Determine the [X, Y] coordinate at the center of the cell enclosing the given text.  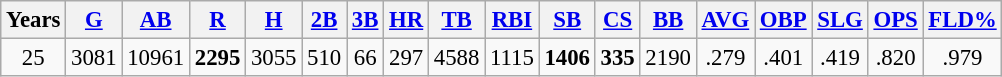
Years [34, 20]
.979 [962, 58]
4588 [457, 58]
TB [457, 20]
66 [366, 58]
2190 [668, 58]
297 [406, 58]
OBP [782, 20]
AVG [725, 20]
3055 [274, 58]
510 [324, 58]
335 [618, 58]
2295 [217, 58]
SB [567, 20]
OPS [896, 20]
R [217, 20]
H [274, 20]
FLD% [962, 20]
SLG [840, 20]
RBI [512, 20]
2B [324, 20]
1406 [567, 58]
25 [34, 58]
AB [156, 20]
.401 [782, 58]
3081 [94, 58]
.279 [725, 58]
.820 [896, 58]
.419 [840, 58]
CS [618, 20]
HR [406, 20]
G [94, 20]
3B [366, 20]
1115 [512, 58]
10961 [156, 58]
BB [668, 20]
